Return the (X, Y) coordinate for the center point of the cell that contains the specified text.  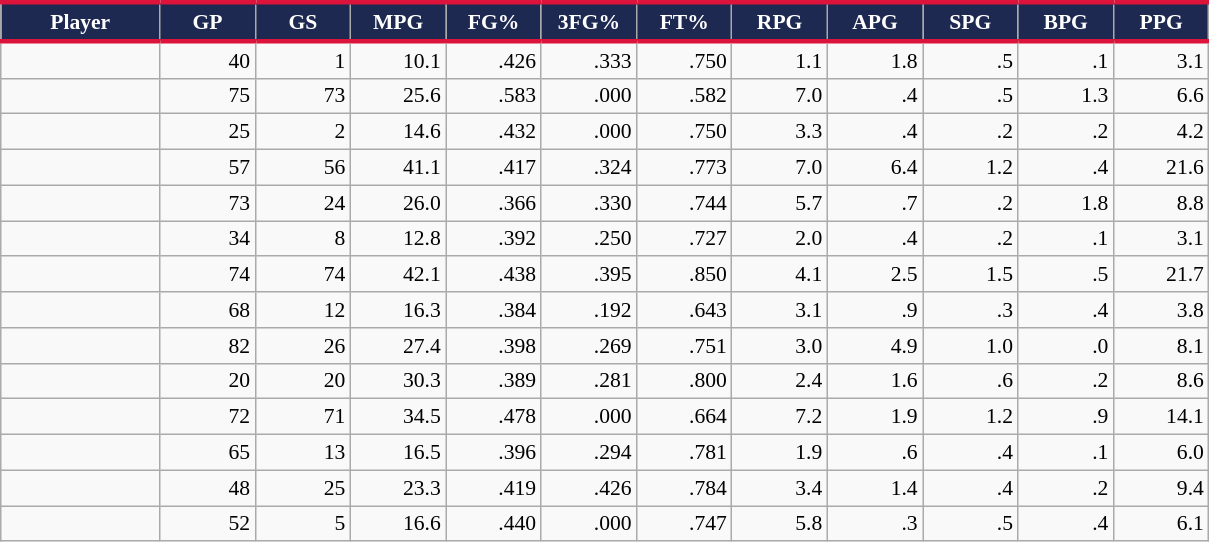
16.3 (398, 310)
6.4 (874, 168)
.398 (494, 346)
41.1 (398, 168)
.419 (494, 488)
72 (208, 417)
3.4 (780, 488)
.478 (494, 417)
5.7 (780, 203)
27.4 (398, 346)
.294 (588, 453)
8.1 (1161, 346)
12 (302, 310)
75 (208, 96)
82 (208, 346)
34.5 (398, 417)
8.6 (1161, 381)
68 (208, 310)
RPG (780, 22)
.440 (494, 524)
.192 (588, 310)
.751 (684, 346)
.773 (684, 168)
.744 (684, 203)
4.2 (1161, 132)
57 (208, 168)
.781 (684, 453)
.7 (874, 203)
.250 (588, 239)
2.4 (780, 381)
5.8 (780, 524)
.324 (588, 168)
FG% (494, 22)
23.3 (398, 488)
GS (302, 22)
2 (302, 132)
3.3 (780, 132)
BPG (1066, 22)
1.4 (874, 488)
Player (80, 22)
3.8 (1161, 310)
.384 (494, 310)
2.0 (780, 239)
12.8 (398, 239)
1.5 (970, 275)
1.1 (780, 60)
6.6 (1161, 96)
FT% (684, 22)
2.5 (874, 275)
16.6 (398, 524)
.395 (588, 275)
.432 (494, 132)
.664 (684, 417)
21.7 (1161, 275)
6.1 (1161, 524)
.438 (494, 275)
14.1 (1161, 417)
14.6 (398, 132)
21.6 (1161, 168)
.850 (684, 275)
.281 (588, 381)
34 (208, 239)
.330 (588, 203)
4.9 (874, 346)
71 (302, 417)
1 (302, 60)
26.0 (398, 203)
.392 (494, 239)
.582 (684, 96)
16.5 (398, 453)
.643 (684, 310)
PPG (1161, 22)
.417 (494, 168)
1.3 (1066, 96)
.727 (684, 239)
.396 (494, 453)
4.1 (780, 275)
7.2 (780, 417)
8 (302, 239)
GP (208, 22)
9.4 (1161, 488)
.800 (684, 381)
.366 (494, 203)
.0 (1066, 346)
52 (208, 524)
26 (302, 346)
24 (302, 203)
13 (302, 453)
25.6 (398, 96)
8.8 (1161, 203)
MPG (398, 22)
42.1 (398, 275)
.389 (494, 381)
56 (302, 168)
3FG% (588, 22)
SPG (970, 22)
.269 (588, 346)
APG (874, 22)
.333 (588, 60)
1.0 (970, 346)
.747 (684, 524)
5 (302, 524)
.784 (684, 488)
10.1 (398, 60)
.583 (494, 96)
3.0 (780, 346)
6.0 (1161, 453)
30.3 (398, 381)
65 (208, 453)
40 (208, 60)
1.6 (874, 381)
48 (208, 488)
